Detect which cell encompasses the target text, then output its (X, Y) center coordinate. 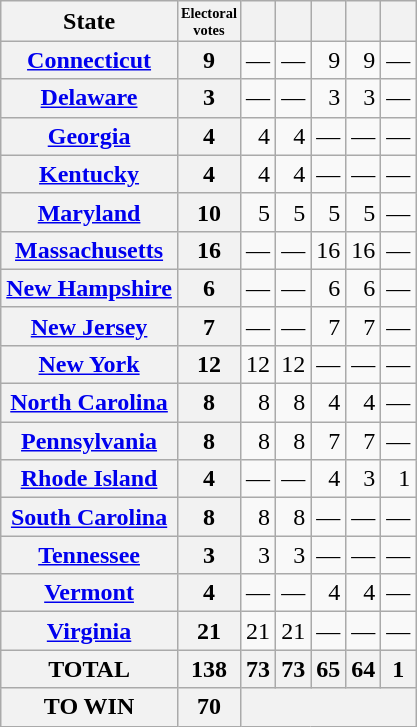
Maryland (90, 212)
South Carolina (90, 517)
Rhode Island (90, 479)
New Hampshire (90, 288)
State (90, 21)
TO WIN (90, 707)
Delaware (90, 98)
10 (208, 212)
TOTAL (90, 669)
138 (208, 669)
Virginia (90, 631)
Electoralvotes (208, 21)
Georgia (90, 136)
65 (328, 669)
Massachusetts (90, 250)
New Jersey (90, 326)
Pennsylvania (90, 441)
Kentucky (90, 174)
64 (364, 669)
North Carolina (90, 403)
70 (208, 707)
Vermont (90, 593)
Tennessee (90, 555)
Connecticut (90, 60)
New York (90, 364)
